Detect which cell encompasses the target text, then output its [x, y] center coordinate. 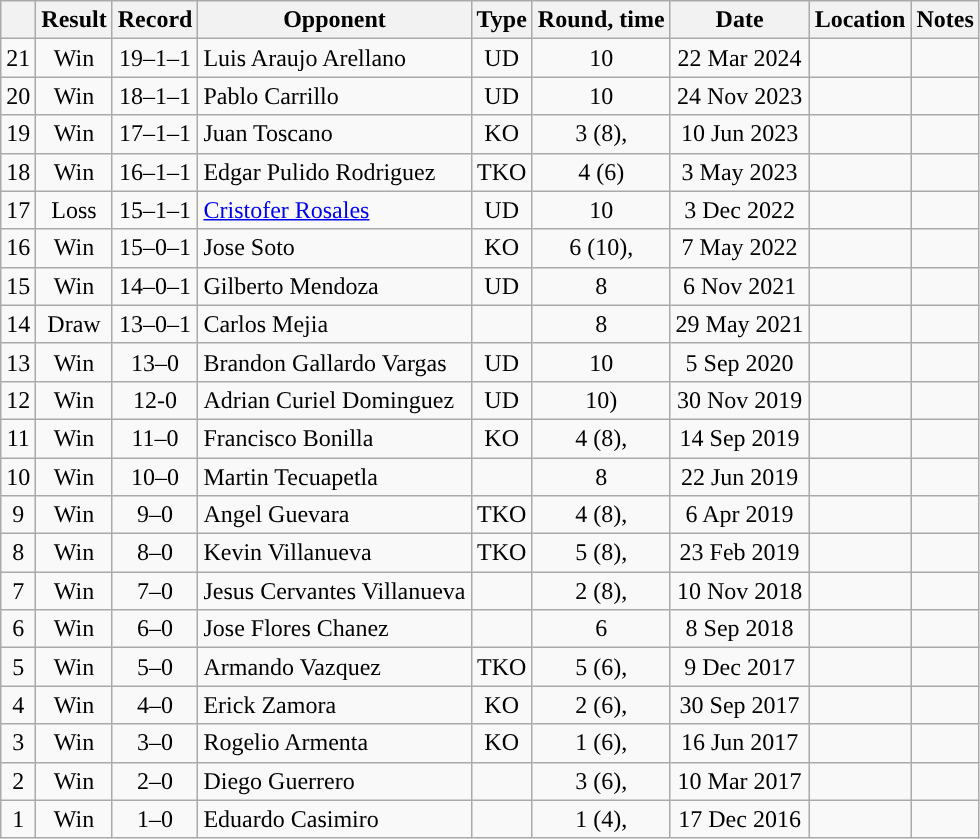
15–0–1 [155, 248]
9 Dec 2017 [740, 667]
11–0 [155, 438]
12 [18, 400]
14 Sep 2019 [740, 438]
4 [18, 705]
Jesus Cervantes Villanueva [334, 591]
Luis Araujo Arellano [334, 58]
22 Jun 2019 [740, 477]
16 Jun 2017 [740, 743]
12-0 [155, 400]
6–0 [155, 629]
3–0 [155, 743]
29 May 2021 [740, 324]
3 May 2023 [740, 172]
1 (4), [601, 819]
Location [860, 20]
Cristofer Rosales [334, 210]
Rogelio Armenta [334, 743]
1 [18, 819]
Record [155, 20]
17 [18, 210]
10 Jun 2023 [740, 134]
Martin Tecuapetla [334, 477]
Eduardo Casimiro [334, 819]
22 Mar 2024 [740, 58]
3 Dec 2022 [740, 210]
21 [18, 58]
Result [74, 20]
8–0 [155, 553]
13–0–1 [155, 324]
4–0 [155, 705]
9–0 [155, 515]
Edgar Pulido Rodriguez [334, 172]
5 Sep 2020 [740, 362]
18–1–1 [155, 96]
3 (6), [601, 781]
19 [18, 134]
Kevin Villanueva [334, 553]
19–1–1 [155, 58]
2 (6), [601, 705]
Adrian Curiel Dominguez [334, 400]
Jose Soto [334, 248]
6 Apr 2019 [740, 515]
Carlos Mejia [334, 324]
13 [18, 362]
Brandon Gallardo Vargas [334, 362]
Loss [74, 210]
Pablo Carrillo [334, 96]
Erick Zamora [334, 705]
5 [18, 667]
Gilberto Mendoza [334, 286]
6 Nov 2021 [740, 286]
Draw [74, 324]
2 [18, 781]
11 [18, 438]
17–1–1 [155, 134]
16 [18, 248]
Juan Toscano [334, 134]
13–0 [155, 362]
14–0–1 [155, 286]
24 Nov 2023 [740, 96]
5 (8), [601, 553]
2 (8), [601, 591]
Armando Vazquez [334, 667]
5–0 [155, 667]
15–1–1 [155, 210]
5 (6), [601, 667]
Angel Guevara [334, 515]
14 [18, 324]
1–0 [155, 819]
10) [601, 400]
Notes [945, 20]
16–1–1 [155, 172]
8 Sep 2018 [740, 629]
3 [18, 743]
1 (6), [601, 743]
17 Dec 2016 [740, 819]
10 Mar 2017 [740, 781]
Francisco Bonilla [334, 438]
Opponent [334, 20]
4 (6) [601, 172]
2–0 [155, 781]
30 Nov 2019 [740, 400]
23 Feb 2019 [740, 553]
7 May 2022 [740, 248]
10–0 [155, 477]
30 Sep 2017 [740, 705]
7 [18, 591]
Type [502, 20]
9 [18, 515]
Diego Guerrero [334, 781]
Round, time [601, 20]
3 (8), [601, 134]
6 (10), [601, 248]
20 [18, 96]
Jose Flores Chanez [334, 629]
10 Nov 2018 [740, 591]
7–0 [155, 591]
18 [18, 172]
15 [18, 286]
Date [740, 20]
